Extract the [x, y] coordinate from the center of the cell holding the provided text.  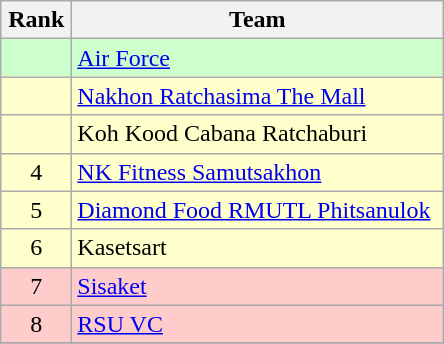
Kasetsart [258, 248]
Team [258, 20]
8 [36, 324]
5 [36, 210]
RSU VC [258, 324]
NK Fitness Samutsakhon [258, 172]
Koh Kood Cabana Ratchaburi [258, 134]
Nakhon Ratchasima The Mall [258, 96]
Air Force [258, 58]
Diamond Food RMUTL Phitsanulok [258, 210]
6 [36, 248]
7 [36, 286]
Sisaket [258, 286]
4 [36, 172]
Rank [36, 20]
